Detect which cell encompasses the target text, then output its [X, Y] center coordinate. 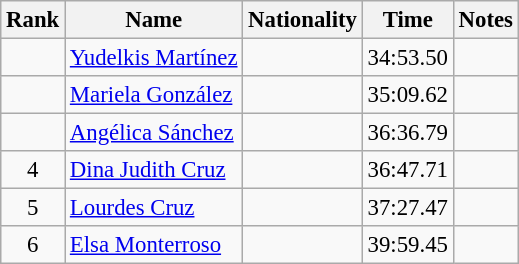
39:59.45 [408, 245]
Name [154, 20]
Mariela González [154, 95]
Yudelkis Martínez [154, 58]
36:36.79 [408, 133]
Dina Judith Cruz [154, 170]
Nationality [302, 20]
Lourdes Cruz [154, 208]
Elsa Monterroso [154, 245]
4 [33, 170]
35:09.62 [408, 95]
36:47.71 [408, 170]
6 [33, 245]
34:53.50 [408, 58]
37:27.47 [408, 208]
Angélica Sánchez [154, 133]
Rank [33, 20]
Notes [486, 20]
Time [408, 20]
5 [33, 208]
